Identify which cell holds the provided text, then report its [x, y] central coordinate. 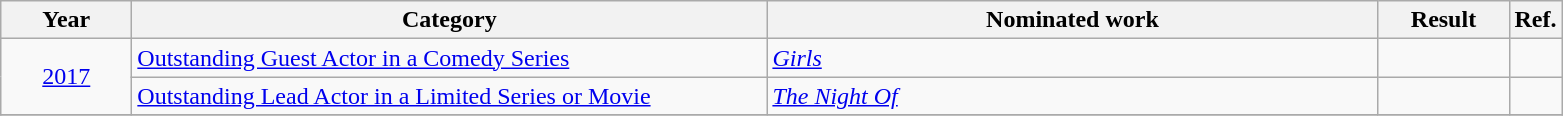
The Night Of [1072, 96]
Nominated work [1072, 20]
Outstanding Lead Actor in a Limited Series or Movie [450, 96]
Ref. [1536, 20]
Result [1444, 20]
Outstanding Guest Actor in a Comedy Series [450, 58]
Category [450, 20]
Year [66, 20]
Girls [1072, 58]
2017 [66, 77]
